Capture the cell that displays the provided text and extract its [x, y] central coordinate. 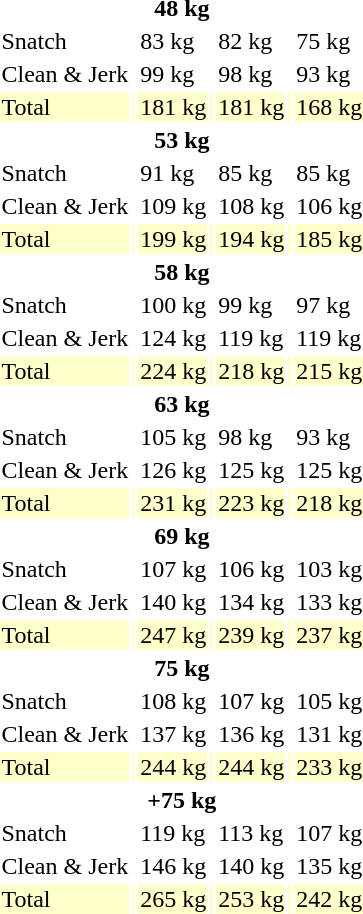
137 kg [174, 734]
91 kg [174, 173]
146 kg [174, 866]
223 kg [252, 503]
199 kg [174, 239]
124 kg [174, 338]
134 kg [252, 602]
109 kg [174, 206]
231 kg [174, 503]
247 kg [174, 635]
136 kg [252, 734]
194 kg [252, 239]
100 kg [174, 305]
113 kg [252, 833]
106 kg [252, 569]
85 kg [252, 173]
218 kg [252, 371]
224 kg [174, 371]
105 kg [174, 437]
253 kg [252, 899]
239 kg [252, 635]
265 kg [174, 899]
82 kg [252, 41]
126 kg [174, 470]
125 kg [252, 470]
83 kg [174, 41]
